Output the [x, y] coordinate of the center of the cell containing the given text.  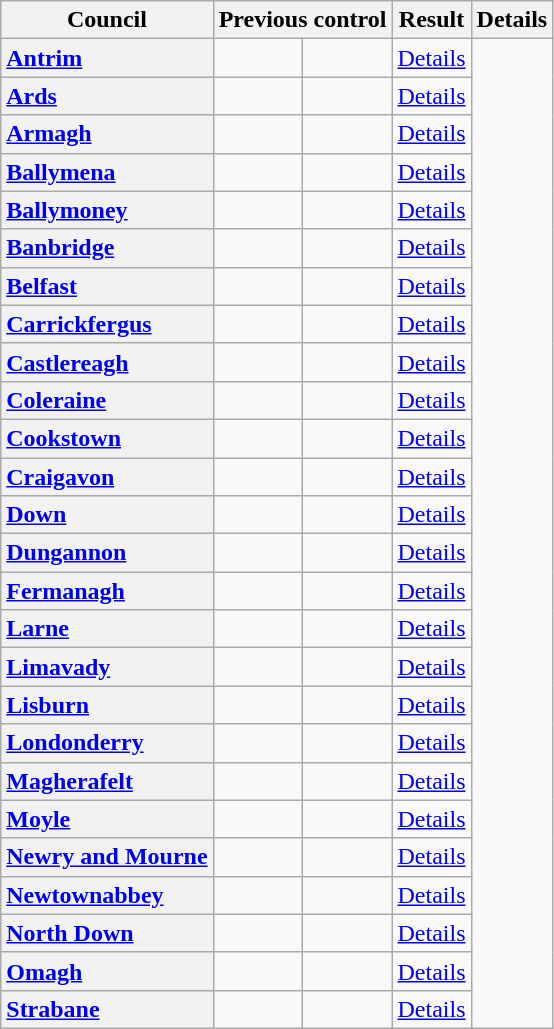
Down [107, 515]
Lisburn [107, 705]
Council [107, 20]
Ballymena [107, 172]
Fermanagh [107, 591]
Belfast [107, 286]
Banbridge [107, 248]
Strabane [107, 1009]
Limavady [107, 667]
Castlereagh [107, 362]
Previous control [302, 20]
Larne [107, 629]
Coleraine [107, 400]
Ards [107, 96]
Newry and Mourne [107, 857]
Cookstown [107, 438]
Londonderry [107, 743]
Carrickfergus [107, 324]
Ballymoney [107, 210]
Armagh [107, 134]
North Down [107, 933]
Moyle [107, 819]
Omagh [107, 971]
Craigavon [107, 477]
Dungannon [107, 553]
Result [432, 20]
Newtownabbey [107, 895]
Magherafelt [107, 781]
Antrim [107, 58]
